Find where the given text appears and provide that cell's center as (x, y) coordinate. 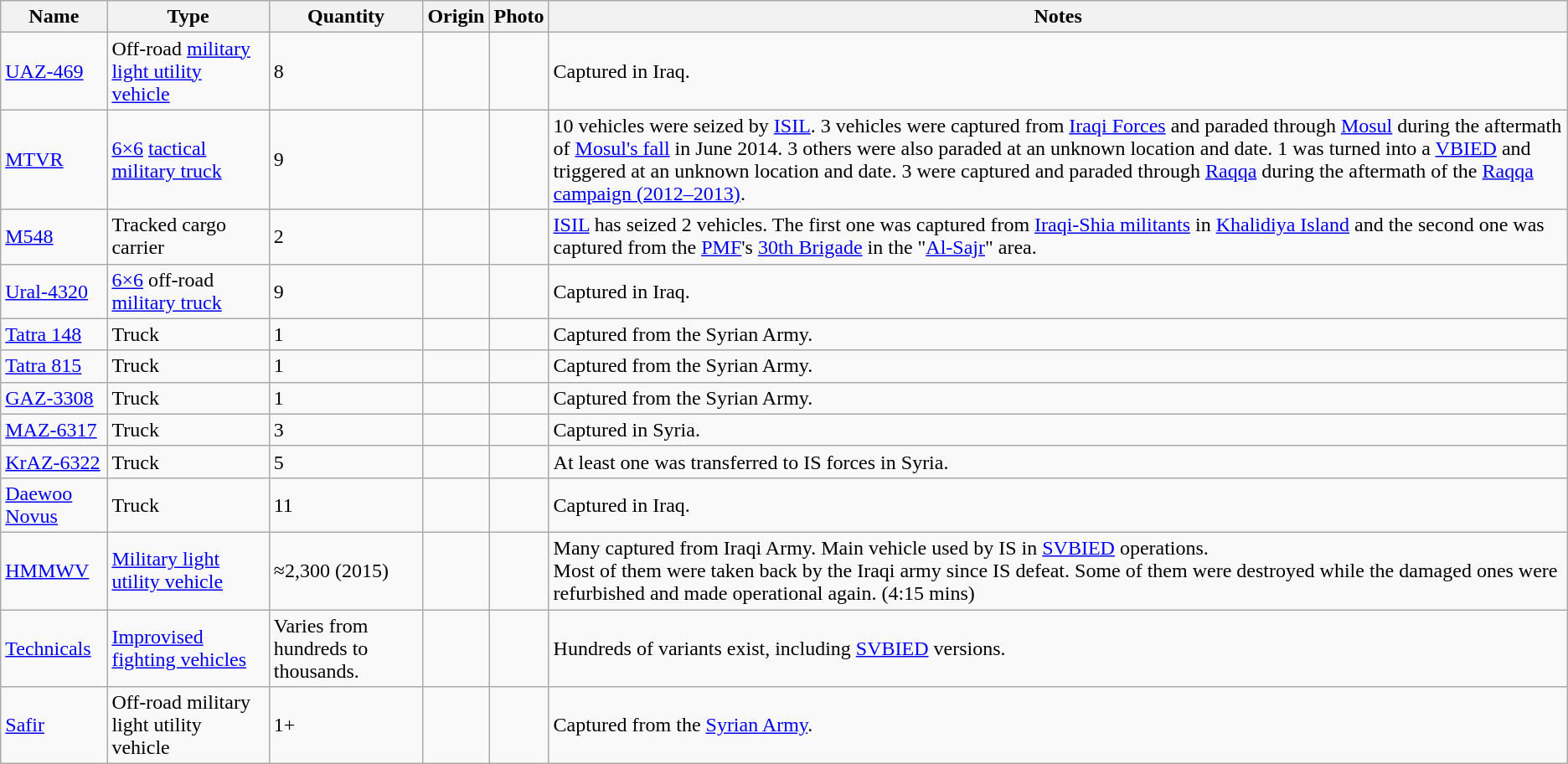
1+ (346, 725)
Origin (456, 17)
Type (188, 17)
Daewoo Novus (54, 504)
6×6 off-road military truck (188, 292)
Name (54, 17)
Photo (519, 17)
Captured in Syria. (1058, 430)
8 (346, 71)
HMMWV (54, 570)
MAZ-6317 (54, 430)
At least one was transferred to IS forces in Syria. (1058, 462)
Ural-4320 (54, 292)
5 (346, 462)
Hundreds of variants exist, including SVBIED versions. (1058, 648)
3 (346, 430)
Notes (1058, 17)
11 (346, 504)
GAZ-3308 (54, 398)
MTVR (54, 159)
Military light utility vehicle (188, 570)
Tatra 148 (54, 334)
2 (346, 236)
Quantity (346, 17)
UAZ-469 (54, 71)
KrAZ-6322 (54, 462)
Tatra 815 (54, 366)
Tracked cargo carrier (188, 236)
Varies from hundreds to thousands. (346, 648)
M548 (54, 236)
Improvised fighting vehicles (188, 648)
6×6 tactical military truck (188, 159)
≈2,300 (2015) (346, 570)
Technicals (54, 648)
Safir (54, 725)
